Provide the (X, Y) coordinate of the cell's center where the given text is located.  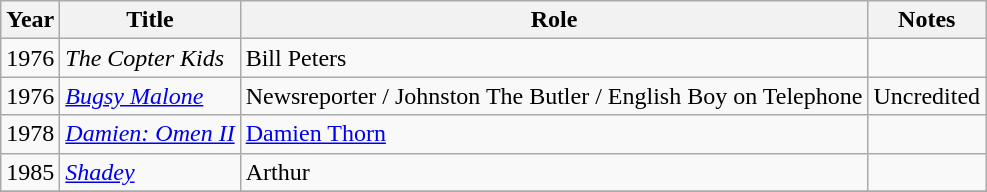
1978 (30, 134)
Bugsy Malone (150, 96)
Shadey (150, 172)
Newsreporter / Johnston The Butler / English Boy on Telephone (554, 96)
Damien Thorn (554, 134)
Title (150, 20)
Uncredited (927, 96)
The Copter Kids (150, 58)
Bill Peters (554, 58)
1985 (30, 172)
Notes (927, 20)
Damien: Omen II (150, 134)
Arthur (554, 172)
Role (554, 20)
Year (30, 20)
